Output the (X, Y) coordinate of the center of the cell containing the given text.  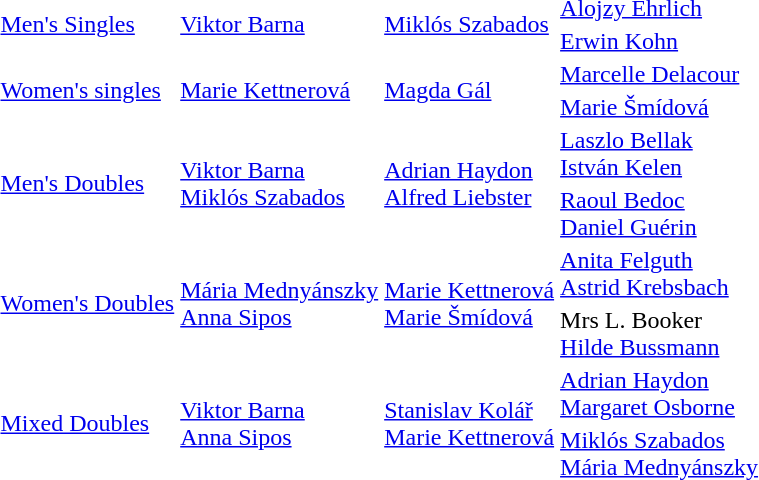
Viktor Barna Miklós Szabados (280, 184)
Adrian Haydon Alfred Liebster (470, 184)
Mária Mednyánszky Anna Sipos (280, 304)
Marie Kettnerová Marie Šmídová (470, 304)
Marie Kettnerová (280, 90)
Magda Gál (470, 90)
